Locate the cell with the specified text and output its (X, Y) center coordinate. 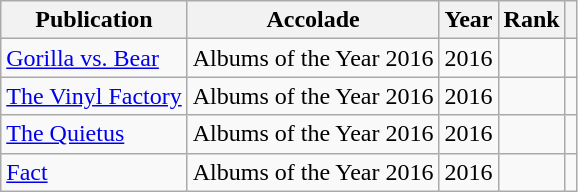
Accolade (313, 20)
Year (468, 20)
The Vinyl Factory (94, 96)
Gorilla vs. Bear (94, 58)
The Quietus (94, 134)
Rank (532, 20)
Fact (94, 172)
Publication (94, 20)
